Extract the [X, Y] coordinate from the center of the cell holding the provided text.  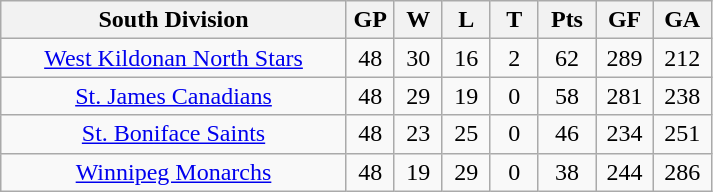
St. James Canadians [174, 96]
T [514, 20]
West Kildonan North Stars [174, 58]
GA [682, 20]
251 [682, 134]
Winnipeg Monarchs [174, 172]
23 [418, 134]
16 [466, 58]
South Division [174, 20]
58 [567, 96]
GF [625, 20]
286 [682, 172]
38 [567, 172]
212 [682, 58]
W [418, 20]
46 [567, 134]
L [466, 20]
234 [625, 134]
281 [625, 96]
Pts [567, 20]
2 [514, 58]
289 [625, 58]
244 [625, 172]
30 [418, 58]
GP [370, 20]
St. Boniface Saints [174, 134]
62 [567, 58]
238 [682, 96]
25 [466, 134]
